Pinpoint the cell where the given text exists, returning its [x, y] midpoint coordinate. 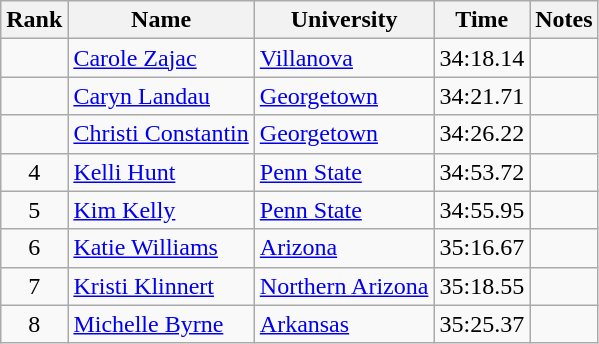
34:21.71 [482, 96]
University [344, 20]
Arizona [344, 248]
5 [34, 210]
35:18.55 [482, 286]
Kelli Hunt [161, 172]
Caryn Landau [161, 96]
Kim Kelly [161, 210]
Name [161, 20]
4 [34, 172]
Villanova [344, 58]
Rank [34, 20]
Notes [564, 20]
8 [34, 324]
Carole Zajac [161, 58]
Kristi Klinnert [161, 286]
34:55.95 [482, 210]
34:26.22 [482, 134]
Michelle Byrne [161, 324]
35:16.67 [482, 248]
Arkansas [344, 324]
34:53.72 [482, 172]
34:18.14 [482, 58]
35:25.37 [482, 324]
Northern Arizona [344, 286]
Katie Williams [161, 248]
Time [482, 20]
7 [34, 286]
Christi Constantin [161, 134]
6 [34, 248]
